Identify which cell holds the provided text, then report its (X, Y) central coordinate. 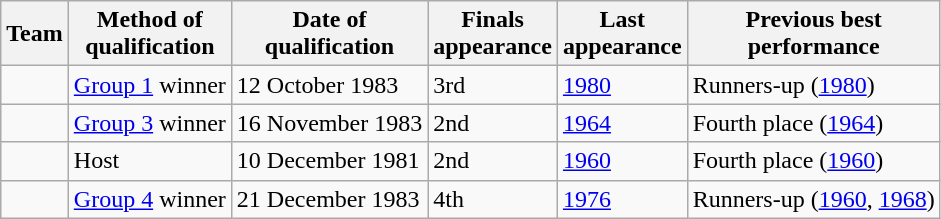
4th (493, 199)
Team (35, 34)
12 October 1983 (329, 85)
Group 1 winner (150, 85)
1980 (622, 85)
Finalsappearance (493, 34)
Method ofqualification (150, 34)
Fourth place (1964) (814, 123)
Runners-up (1960, 1968) (814, 199)
Group 4 winner (150, 199)
Date ofqualification (329, 34)
Host (150, 161)
21 December 1983 (329, 199)
Lastappearance (622, 34)
1976 (622, 199)
1964 (622, 123)
1960 (622, 161)
Group 3 winner (150, 123)
3rd (493, 85)
16 November 1983 (329, 123)
10 December 1981 (329, 161)
Fourth place (1960) (814, 161)
Previous bestperformance (814, 34)
Runners-up (1980) (814, 85)
